Find where the given text appears and provide that cell's center as (X, Y) coordinate. 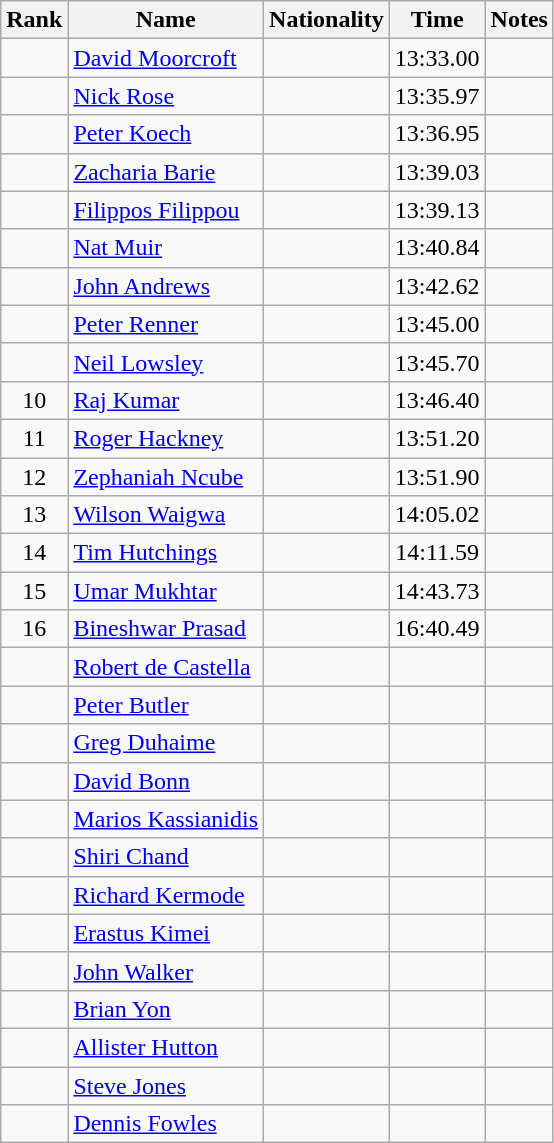
Erastus Kimei (166, 933)
13:46.40 (437, 400)
13:36.95 (437, 134)
Allister Hutton (166, 1047)
David Bonn (166, 781)
Zephaniah Ncube (166, 477)
14:43.73 (437, 591)
13:35.97 (437, 96)
14:05.02 (437, 515)
Peter Butler (166, 705)
13:45.00 (437, 324)
Robert de Castella (166, 667)
Neil Lowsley (166, 362)
14 (34, 553)
Peter Renner (166, 324)
Time (437, 20)
Umar Mukhtar (166, 591)
Shiri Chand (166, 857)
13:33.00 (437, 58)
Name (166, 20)
John Walker (166, 971)
13:45.70 (437, 362)
10 (34, 400)
12 (34, 477)
16 (34, 629)
Roger Hackney (166, 438)
Peter Koech (166, 134)
Brian Yon (166, 1009)
13:40.84 (437, 248)
13:42.62 (437, 286)
Notes (519, 20)
16:40.49 (437, 629)
Filippos Filippou (166, 210)
11 (34, 438)
15 (34, 591)
Rank (34, 20)
13:51.20 (437, 438)
14:11.59 (437, 553)
John Andrews (166, 286)
Steve Jones (166, 1085)
13 (34, 515)
Wilson Waigwa (166, 515)
13:39.13 (437, 210)
Bineshwar Prasad (166, 629)
Greg Duhaime (166, 743)
Tim Hutchings (166, 553)
Zacharia Barie (166, 172)
Nick Rose (166, 96)
Raj Kumar (166, 400)
Richard Kermode (166, 895)
David Moorcroft (166, 58)
13:51.90 (437, 477)
Nat Muir (166, 248)
Dennis Fowles (166, 1124)
Nationality (327, 20)
Marios Kassianidis (166, 819)
13:39.03 (437, 172)
